Pinpoint the cell where the given text exists, returning its (x, y) midpoint coordinate. 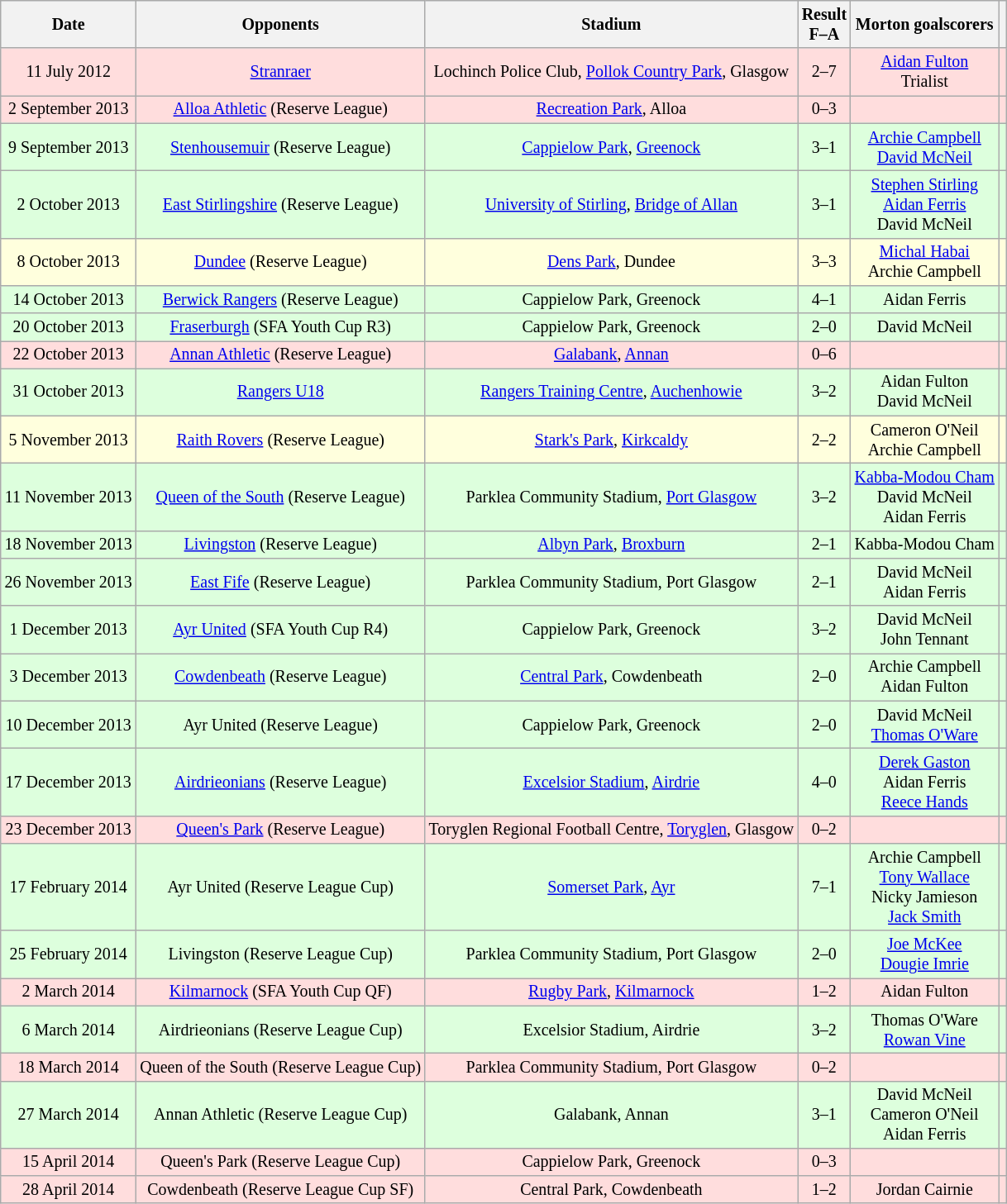
Archie Campbell David McNeil (924, 147)
Queen's Park (Reserve League Cup) (281, 1162)
18 November 2013 (69, 545)
Derek Gaston Aidan Ferris Reece Hands (924, 782)
26 November 2013 (69, 582)
27 March 2014 (69, 1114)
Kabba-Modou Cham (924, 545)
17 February 2014 (69, 888)
Cameron O'Neil Archie Campbell (924, 440)
Cowdenbeath (Reserve League Cup SF) (281, 1190)
Queen of the South (Reserve League) (281, 497)
Joe McKee Dougie Imrie (924, 954)
Archie Campbell Tony Wallace Nicky Jamieson Jack Smith (924, 888)
0–6 (824, 355)
20 October 2013 (69, 327)
11 November 2013 (69, 497)
Rangers U18 (281, 392)
Airdrieonians (Reserve League Cup) (281, 1030)
Airdrieonians (Reserve League) (281, 782)
East Fife (Reserve League) (281, 582)
Queen's Park (Reserve League) (281, 830)
6 March 2014 (69, 1030)
Kilmarnock (SFA Youth Cup QF) (281, 992)
Stephen Stirling Aidan Ferris David McNeil (924, 205)
10 December 2013 (69, 726)
8 October 2013 (69, 261)
Stenhousemuir (Reserve League) (281, 147)
Dundee (Reserve League) (281, 261)
Stadium (612, 25)
4–1 (824, 299)
Ayr United (Reserve League) (281, 726)
11 July 2012 (69, 73)
Albyn Park, Broxburn (612, 545)
1 December 2013 (69, 630)
David McNeil Cameron O'Neil Aidan Ferris (924, 1114)
Date (69, 25)
Livingston (Reserve League) (281, 545)
7–1 (824, 888)
Stark's Park, Kirkcaldy (612, 440)
31 October 2013 (69, 392)
Lochinch Police Club, Pollok Country Park, Glasgow (612, 73)
Recreation Park, Alloa (612, 109)
Somerset Park, Ayr (612, 888)
Toryglen Regional Football Centre, Toryglen, Glasgow (612, 830)
Dens Park, Dundee (612, 261)
Annan Athletic (Reserve League) (281, 355)
Rangers Training Centre, Auchenhowie (612, 392)
Aidan Fulton David McNeil (924, 392)
18 March 2014 (69, 1068)
Aidan Fulton (924, 992)
22 October 2013 (69, 355)
Aidan Ferris (924, 299)
2 September 2013 (69, 109)
Jordan Cairnie (924, 1190)
4–0 (824, 782)
2–2 (824, 440)
Ayr United (SFA Youth Cup R4) (281, 630)
Cowdenbeath (Reserve League) (281, 678)
Morton goalscorers (924, 25)
Rugby Park, Kilmarnock (612, 992)
28 April 2014 (69, 1190)
17 December 2013 (69, 782)
15 April 2014 (69, 1162)
East Stirlingshire (Reserve League) (281, 205)
Raith Rovers (Reserve League) (281, 440)
Livingston (Reserve League Cup) (281, 954)
Kabba-Modou Cham David McNeil Aidan Ferris (924, 497)
Opponents (281, 25)
Stranraer (281, 73)
2 March 2014 (69, 992)
Michal Habai Archie Campbell (924, 261)
Alloa Athletic (Reserve League) (281, 109)
5 November 2013 (69, 440)
25 February 2014 (69, 954)
Berwick Rangers (Reserve League) (281, 299)
Queen of the South (Reserve League Cup) (281, 1068)
David McNeil Thomas O'Ware (924, 726)
2–7 (824, 73)
Thomas O'Ware Rowan Vine (924, 1030)
Aidan Fulton Trialist (924, 73)
2 October 2013 (69, 205)
Annan Athletic (Reserve League Cup) (281, 1114)
3–3 (824, 261)
David McNeil (924, 327)
Fraserburgh (SFA Youth Cup R3) (281, 327)
David McNeil Aidan Ferris (924, 582)
9 September 2013 (69, 147)
3 December 2013 (69, 678)
Ayr United (Reserve League Cup) (281, 888)
23 December 2013 (69, 830)
14 October 2013 (69, 299)
Result F–A (824, 25)
University of Stirling, Bridge of Allan (612, 205)
David McNeil John Tennant (924, 630)
Archie Campbell Aidan Fulton (924, 678)
